Pinpoint the cell where the given text exists, returning its (X, Y) midpoint coordinate. 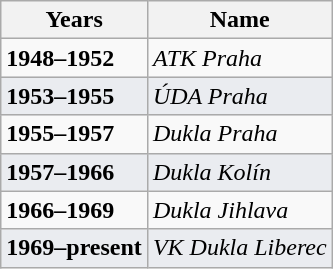
ÚDA Praha (240, 96)
1948–1952 (74, 58)
Years (74, 20)
1969–present (74, 248)
Dukla Jihlava (240, 210)
Name (240, 20)
Dukla Praha (240, 134)
Dukla Kolín (240, 172)
1955–1957 (74, 134)
VK Dukla Liberec (240, 248)
1957–1966 (74, 172)
1966–1969 (74, 210)
ATK Praha (240, 58)
1953–1955 (74, 96)
